From the cell containing the given text, extract its center point as (x, y) coordinate. 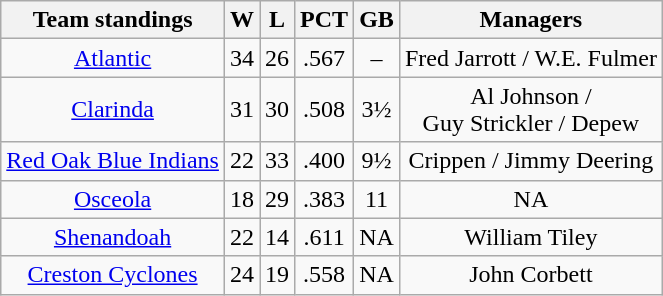
Managers (530, 20)
33 (278, 161)
18 (242, 199)
– (377, 58)
14 (278, 237)
19 (278, 275)
Fred Jarrott / W.E. Fulmer (530, 58)
9½ (377, 161)
W (242, 20)
PCT (324, 20)
.558 (324, 275)
GB (377, 20)
John Corbett (530, 275)
Shenandoah (113, 237)
.508 (324, 110)
.567 (324, 58)
29 (278, 199)
3½ (377, 110)
26 (278, 58)
Red Oak Blue Indians (113, 161)
Atlantic (113, 58)
L (278, 20)
Clarinda (113, 110)
Al Johnson / Guy Strickler / Depew (530, 110)
34 (242, 58)
24 (242, 275)
.611 (324, 237)
11 (377, 199)
Creston Cyclones (113, 275)
Crippen / Jimmy Deering (530, 161)
30 (278, 110)
.383 (324, 199)
William Tiley (530, 237)
Team standings (113, 20)
Osceola (113, 199)
31 (242, 110)
.400 (324, 161)
